Return the [X, Y] coordinate for the center point of the cell that contains the specified text.  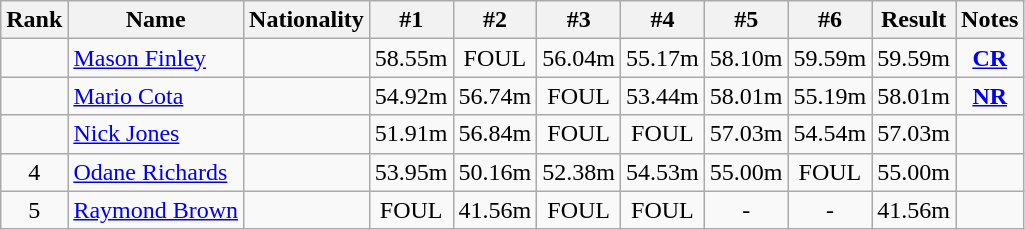
Odane Richards [156, 172]
54.92m [411, 96]
Mario Cota [156, 96]
54.54m [830, 134]
58.55m [411, 58]
Mason Finley [156, 58]
51.91m [411, 134]
#6 [830, 20]
Rank [34, 20]
4 [34, 172]
#3 [579, 20]
#5 [746, 20]
56.04m [579, 58]
56.84m [495, 134]
NR [990, 96]
Nick Jones [156, 134]
52.38m [579, 172]
#4 [663, 20]
5 [34, 210]
50.16m [495, 172]
#2 [495, 20]
53.44m [663, 96]
Result [914, 20]
53.95m [411, 172]
#1 [411, 20]
Nationality [307, 20]
58.10m [746, 58]
55.19m [830, 96]
54.53m [663, 172]
55.17m [663, 58]
Raymond Brown [156, 210]
Name [156, 20]
Notes [990, 20]
CR [990, 58]
56.74m [495, 96]
